Return (x, y) of the center of cell containing provided text 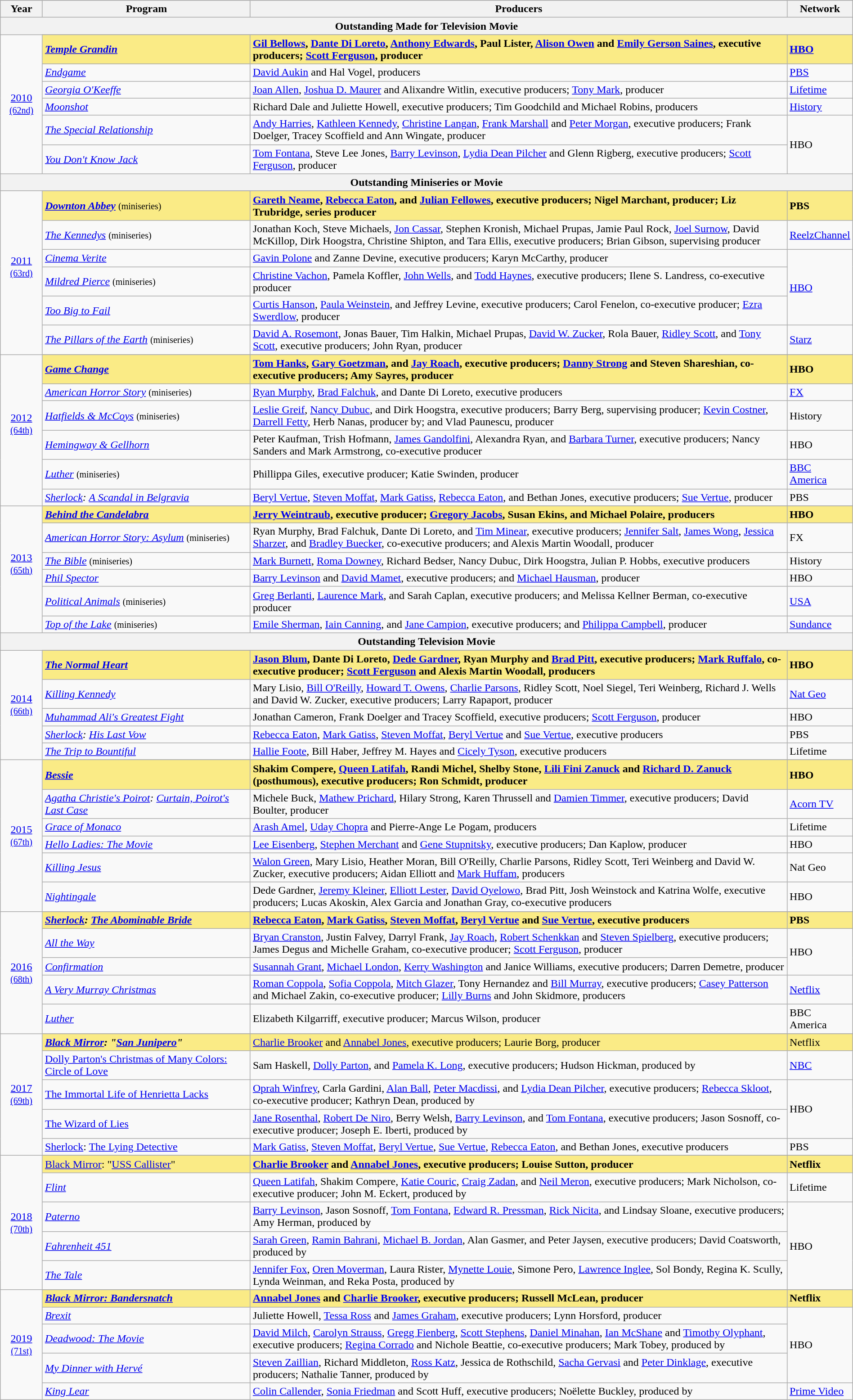
Dolly Parton's Christmas of Many Colors: Circle of Love (146, 1066)
Political Animals (miniseries) (146, 601)
Luther (146, 1019)
Game Change (146, 369)
Gavin Polone and Zanne Devine, executive producers; Karyn McCarthy, producer (518, 258)
Mark Gatiss, Steven Moffat, Beryl Vertue, Sue Vertue, Rebecca Eaton, and Bethan Jones, executive producers (518, 1147)
Hatfields & McCoys (miniseries) (146, 416)
Fahrenheit 451 (146, 1246)
Arash Amel, Uday Chopra and Pierre-Ange Le Pogam, producers (518, 827)
2011(63rd) (22, 273)
Confirmation (146, 966)
The Immortal Life of Henrietta Lacks (146, 1094)
A Very Murray Christmas (146, 989)
Outstanding Miniseries or Movie (426, 182)
Starz (820, 340)
Outstanding Television Movie (426, 641)
Year (22, 9)
Too Big to Fail (146, 311)
Brexit (146, 1315)
The Trip to Bountiful (146, 752)
Endgame (146, 72)
The Special Relationship (146, 130)
Killing Kennedy (146, 694)
Temple Grandin (146, 50)
Grace of Monaco (146, 827)
Emile Sherman, Iain Canning, and Jane Campion, executive producers; and Philippa Campbell, producer (518, 624)
2017(69th) (22, 1094)
The Normal Heart (146, 664)
Nightingale (146, 896)
Paterno (146, 1217)
Richard Dale and Juliette Howell, executive producers; Tim Goodchild and Michael Robins, producers (518, 107)
The Pillars of the Earth (miniseries) (146, 340)
Black Mirror: "USS Callister" (146, 1164)
The Bible (miniseries) (146, 561)
You Don't Know Jack (146, 159)
2019(71st) (22, 1345)
David Aukin and Hal Vogel, producers (518, 72)
2018(70th) (22, 1223)
Mildred Pierce (miniseries) (146, 281)
The Kennedys (miniseries) (146, 235)
Mark Burnett, Roma Downey, Richard Bedser, Nancy Dubuc, Dirk Hoogstra, Julian P. Hobbs, executive producers (518, 561)
2013(65th) (22, 569)
Black Mirror: "San Junipero" (146, 1042)
Tom Hanks, Gary Goetzman, and Jay Roach, executive producers; Danny Strong and Steven Shareshian, co-executive producers; Amy Sayres, producer (518, 369)
2016(68th) (22, 972)
ReelzChannel (820, 235)
The Wizard of Lies (146, 1124)
Jerry Weintraub, executive producer; Gregory Jacobs, Susan Ekins, and Michael Polaire, producers (518, 514)
Barry Levinson, Jason Sosnoff, Tom Fontana, Edward R. Pressman, Rick Nicita, and Lindsay Sloane, executive producers; Amy Herman, produced by (518, 1217)
Producers (518, 9)
Colin Callender, Sonia Friedman and Scott Huff, executive producers; Noëlette Buckley, produced by (518, 1391)
Cinema Verite (146, 258)
Network (820, 9)
Juliette Howell, Tessa Ross and James Graham, executive producers; Lynn Horsford, producer (518, 1315)
Curtis Hanson, Paula Weinstein, and Jeffrey Levine, executive producers; Carol Fenelon, co-executive producer; Ezra Swerdlow, producer (518, 311)
Deadwood: The Movie (146, 1338)
Charlie Brooker and Annabel Jones, executive producers; Laurie Borg, producer (518, 1042)
USA (820, 601)
Flint (146, 1187)
Killing Jesus (146, 868)
All the Way (146, 943)
Christine Vachon, Pamela Koffler, John Wells, and Todd Haynes, executive producers; Ilene S. Landress, co-executive producer (518, 281)
Sherlock: His Last Vow (146, 734)
American Horror Story: Asylum (miniseries) (146, 537)
Barry Levinson and David Mamet, executive producers; and Michael Hausman, producer (518, 578)
Hemingway & Gellhorn (146, 445)
Black Mirror: Bandersnatch (146, 1298)
NBC (820, 1066)
2014(66th) (22, 705)
Sundance (820, 624)
Michele Buck, Mathew Prichard, Hilary Strong, Karen Thrussell and Damien Timmer, executive producers; David Boulter, producer (518, 804)
Program (146, 9)
Behind the Candelabra (146, 514)
My Dinner with Hervé (146, 1368)
Sam Haskell, Dolly Parton, and Pamela K. Long, executive producers; Hudson Hickman, produced by (518, 1066)
Luther (miniseries) (146, 474)
American Horror Story (miniseries) (146, 392)
The Tale (146, 1275)
Hello Ladies: The Movie (146, 844)
Sherlock: The Abominable Bride (146, 920)
2015(67th) (22, 836)
Gareth Neame, Rebecca Eaton, and Julian Fellowes, executive producers; Nigel Marchant, producer; Liz Trubridge, series producer (518, 205)
Annabel Jones and Charlie Brooker, executive producers; Russell McLean, producer (518, 1298)
2010(62nd) (22, 104)
Gil Bellows, Dante Di Loreto, Anthony Edwards, Paul Lister, Alison Owen and Emily Gerson Saines, executive producers; Scott Ferguson, producer (518, 50)
Greg Berlanti, Laurence Mark, and Sarah Caplan, executive producers; and Melissa Kellner Berman, co-executive producer (518, 601)
Outstanding Made for Television Movie (426, 26)
Bessie (146, 775)
Agatha Christie's Poirot: Curtain, Poirot's Last Case (146, 804)
Phillippa Giles, executive producer; Katie Swinden, producer (518, 474)
Prime Video (820, 1391)
Ryan Murphy, Brad Falchuk, and Dante Di Loreto, executive producers (518, 392)
Elizabeth Kilgarriff, executive producer; Marcus Wilson, producer (518, 1019)
Phil Spector (146, 578)
Downton Abbey (miniseries) (146, 205)
Charlie Brooker and Annabel Jones, executive producers; Louise Sutton, producer (518, 1164)
Hallie Foote, Bill Haber, Jeffrey M. Hayes and Cicely Tyson, executive producers (518, 752)
Muhammad Ali's Greatest Fight (146, 717)
2012(64th) (22, 430)
Moonshot (146, 107)
Jonathan Cameron, Frank Doelger and Tracey Scoffield, executive producers; Scott Ferguson, producer (518, 717)
King Lear (146, 1391)
Susannah Grant, Michael London, Kerry Washington and Janice Williams, executive producers; Darren Demetre, producer (518, 966)
Sherlock: A Scandal in Belgravia (146, 497)
Georgia O'Keeffe (146, 90)
Top of the Lake (miniseries) (146, 624)
Beryl Vertue, Steven Moffat, Mark Gatiss, Rebecca Eaton, and Bethan Jones, executive producers; Sue Vertue, producer (518, 497)
Acorn TV (820, 804)
Joan Allen, Joshua D. Maurer and Alixandre Witlin, executive producers; Tony Mark, producer (518, 90)
Tom Fontana, Steve Lee Jones, Barry Levinson, Lydia Dean Pilcher and Glenn Rigberg, executive producers; Scott Ferguson, producer (518, 159)
Sarah Green, Ramin Bahrani, Michael B. Jordan, Alan Gasmer, and Peter Jaysen, executive producers; David Coatsworth, produced by (518, 1246)
Lee Eisenberg, Stephen Merchant and Gene Stupnitsky, executive producers; Dan Kaplow, producer (518, 844)
Sherlock: The Lying Detective (146, 1147)
